For the text-containing cell, return its midpoint in (x, y) coordinate format. 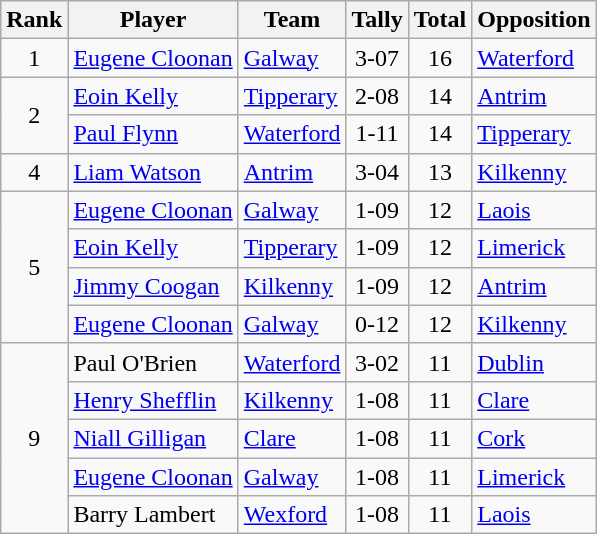
3-07 (377, 58)
Cork (534, 438)
Barry Lambert (153, 515)
1-11 (377, 134)
Opposition (534, 20)
3-04 (377, 172)
9 (34, 438)
Paul Flynn (153, 134)
Niall Gilligan (153, 438)
Jimmy Coogan (153, 286)
1 (34, 58)
Tally (377, 20)
16 (440, 58)
13 (440, 172)
Rank (34, 20)
4 (34, 172)
Total (440, 20)
Wexford (292, 515)
Henry Shefflin (153, 400)
Player (153, 20)
Liam Watson (153, 172)
5 (34, 267)
2-08 (377, 96)
0-12 (377, 324)
Dublin (534, 362)
2 (34, 115)
Team (292, 20)
Paul O'Brien (153, 362)
3-02 (377, 362)
